Return (x, y) of the center of cell containing provided text 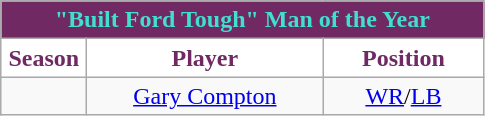
Season (44, 58)
"Built Ford Tough" Man of the Year (242, 20)
WR/LB (404, 96)
Player (205, 58)
Gary Compton (205, 96)
Position (404, 58)
